Search for the cell housing the specified text and yield its [X, Y] center coordinate. 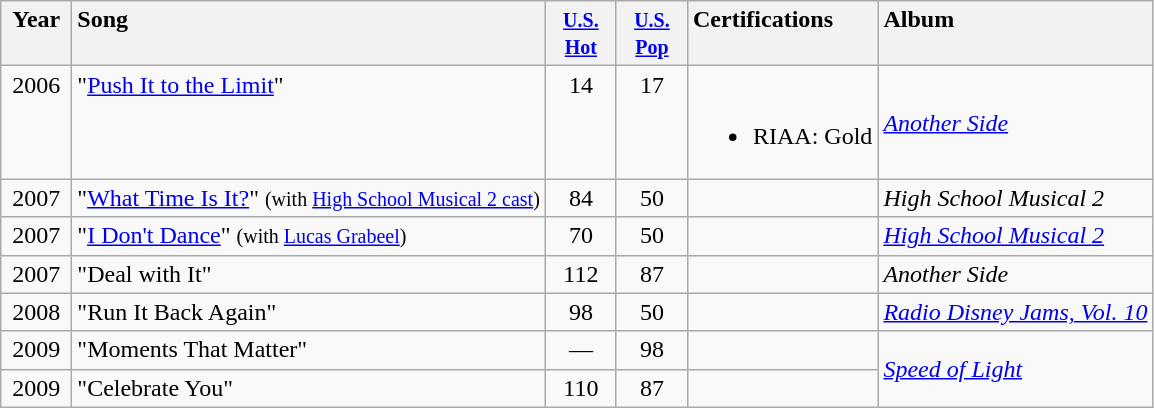
17 [652, 122]
— [580, 350]
14 [580, 122]
"Deal with It" [309, 274]
Speed of Light [1016, 369]
Year [36, 34]
U.S. Hot [580, 34]
"I Don't Dance" (with Lucas Grabeel) [309, 236]
2008 [36, 312]
"Moments That Matter" [309, 350]
"Push It to the Limit" [309, 122]
110 [580, 388]
"What Time Is It?" (with High School Musical 2 cast) [309, 198]
2006 [36, 122]
RIAA: Gold [782, 122]
U.S. Pop [652, 34]
Album [1016, 34]
84 [580, 198]
Song [309, 34]
"Run It Back Again" [309, 312]
Certifications [782, 34]
112 [580, 274]
Radio Disney Jams, Vol. 10 [1016, 312]
"Celebrate You" [309, 388]
70 [580, 236]
